Return (x, y) of the center of cell containing provided text 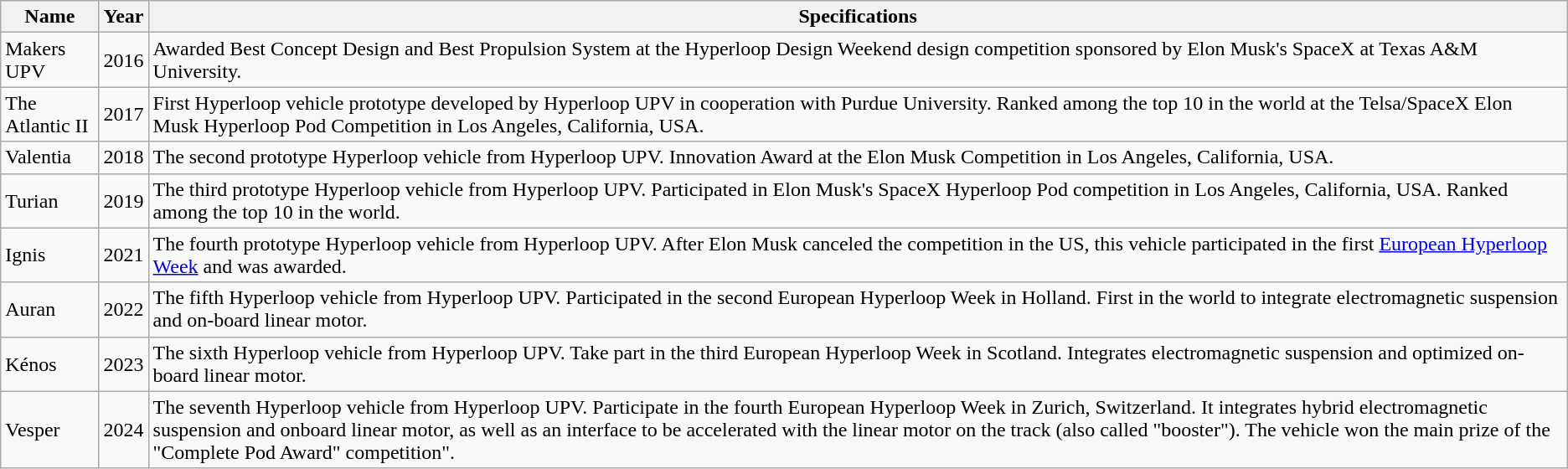
The second prototype Hyperloop vehicle from Hyperloop UPV. Innovation Award at the Elon Musk Competition in Los Angeles, California, USA. (858, 157)
Ignis (50, 255)
2021 (124, 255)
Name (50, 17)
2022 (124, 310)
Valentia (50, 157)
The Atlantic II (50, 114)
Vesper (50, 430)
Year (124, 17)
Kénos (50, 363)
Auran (50, 310)
2024 (124, 430)
2017 (124, 114)
Makers UPV (50, 60)
2016 (124, 60)
2018 (124, 157)
Turian (50, 201)
Specifications (858, 17)
2019 (124, 201)
2023 (124, 363)
